Find where the given text appears and provide that cell's center as [x, y] coordinate. 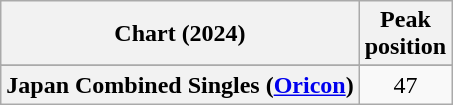
Chart (2024) [180, 34]
47 [405, 85]
Japan Combined Singles (Oricon) [180, 85]
Peakposition [405, 34]
